Detect which cell encompasses the target text, then output its [X, Y] center coordinate. 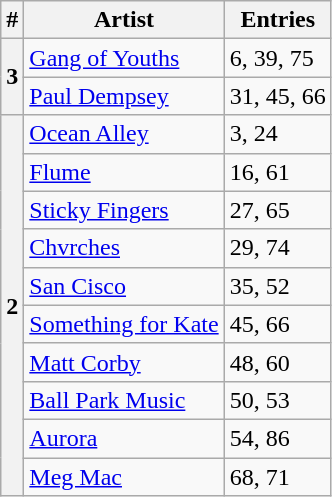
Ocean Alley [124, 134]
35, 52 [278, 286]
Matt Corby [124, 362]
Gang of Youths [124, 58]
Sticky Fingers [124, 210]
San Cisco [124, 286]
54, 86 [278, 438]
27, 65 [278, 210]
Meg Mac [124, 477]
Entries [278, 20]
Paul Dempsey [124, 96]
31, 45, 66 [278, 96]
29, 74 [278, 248]
Aurora [124, 438]
Something for Kate [124, 324]
48, 60 [278, 362]
Artist [124, 20]
16, 61 [278, 172]
Ball Park Music [124, 400]
Flume [124, 172]
# [12, 20]
Chvrches [124, 248]
68, 71 [278, 477]
3 [12, 77]
2 [12, 306]
3, 24 [278, 134]
6, 39, 75 [278, 58]
50, 53 [278, 400]
45, 66 [278, 324]
